Provide the [X, Y] coordinate of the cell's center where the given text is located.  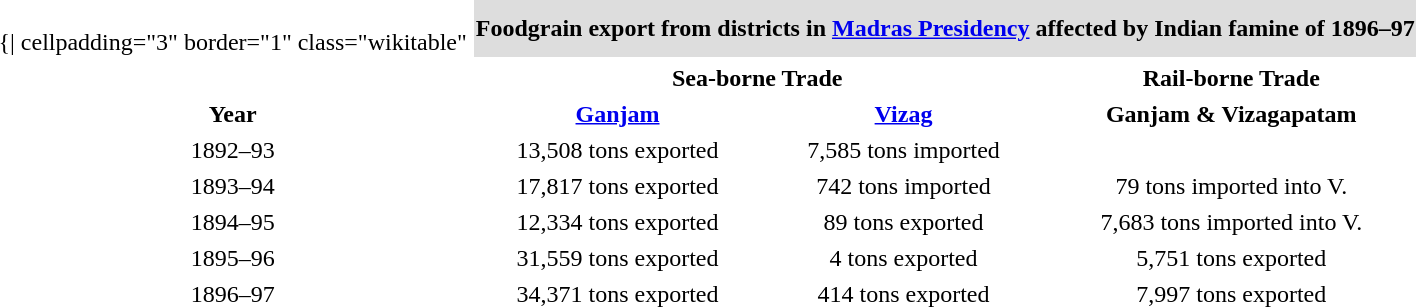
7,683 tons imported into V. [1231, 222]
7,585 tons imported [904, 150]
Rail-borne Trade [1231, 78]
Ganjam [617, 114]
12,334 tons exported [617, 222]
31,559 tons exported [617, 258]
13,508 tons exported [617, 150]
Ganjam & Vizagapatam [1231, 114]
742 tons imported [904, 186]
17,817 tons exported [617, 186]
4 tons exported [904, 258]
79 tons imported into V. [1231, 186]
Foodgrain export from districts in Madras Presidency affected by Indian famine of 1896–97 [945, 28]
5,751 tons exported [1231, 258]
Sea-borne Trade [757, 78]
Vizag [904, 114]
89 tons exported [904, 222]
